Search for the cell housing the specified text and yield its (x, y) center coordinate. 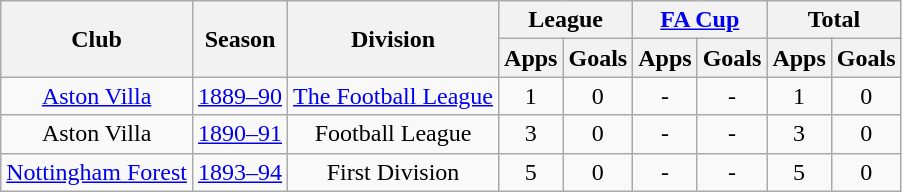
First Division (394, 172)
1889–90 (240, 96)
FA Cup (700, 20)
Football League (394, 134)
Club (97, 39)
1893–94 (240, 172)
Total (834, 20)
1890–91 (240, 134)
The Football League (394, 96)
League (566, 20)
Division (394, 39)
Season (240, 39)
Nottingham Forest (97, 172)
